Determine the (X, Y) coordinate at the center of the cell enclosing the given text.  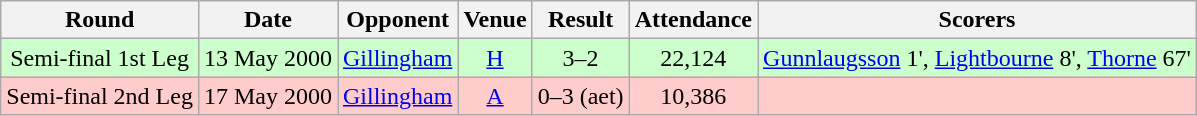
Scorers (978, 20)
Date (268, 20)
Opponent (398, 20)
Gunnlaugsson 1', Lightbourne 8', Thorne 67' (978, 58)
17 May 2000 (268, 96)
Semi-final 1st Leg (100, 58)
A (495, 96)
Semi-final 2nd Leg (100, 96)
22,124 (693, 58)
H (495, 58)
0–3 (aet) (580, 96)
Round (100, 20)
13 May 2000 (268, 58)
Result (580, 20)
3–2 (580, 58)
10,386 (693, 96)
Attendance (693, 20)
Venue (495, 20)
